Scan for the cell matching the given text and deliver its (X, Y) coordinate at center. 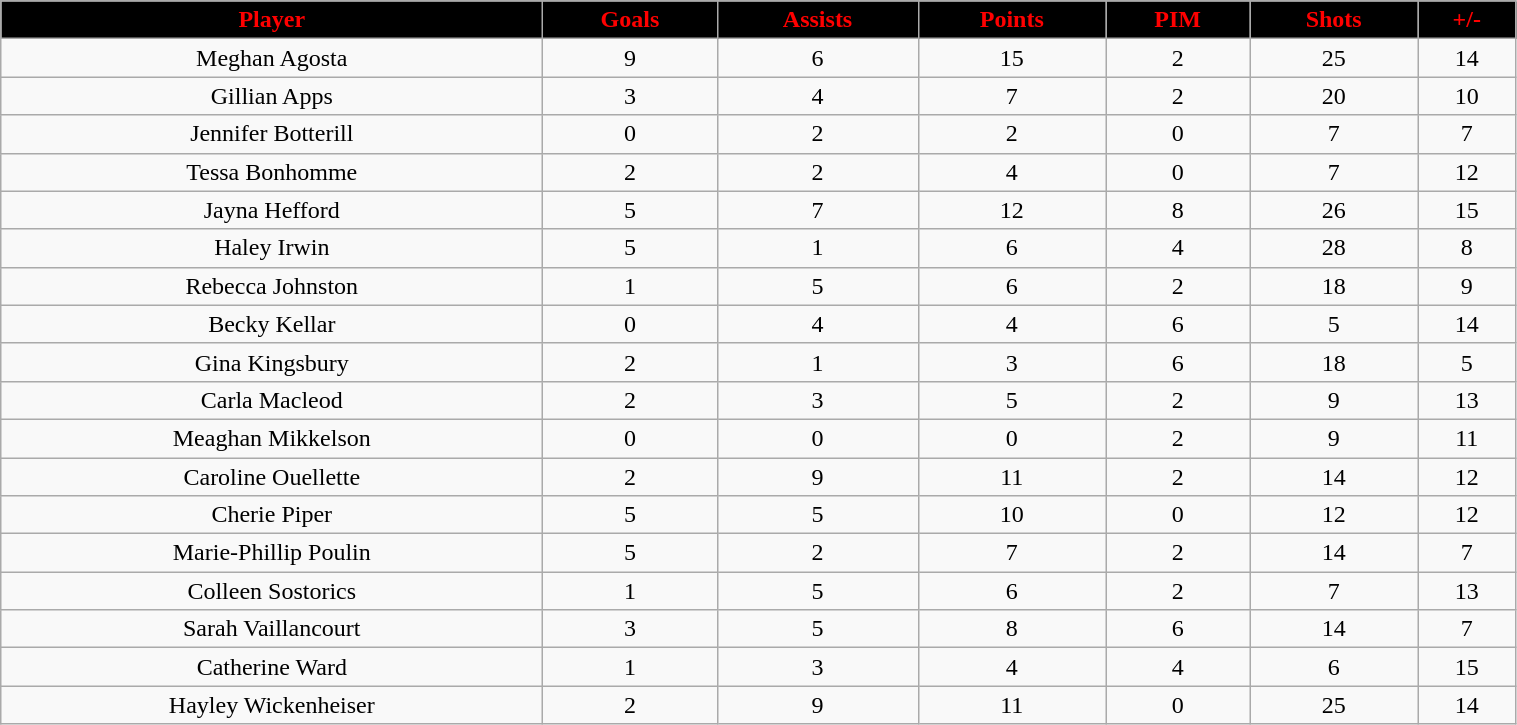
Cherie Piper (272, 515)
Gina Kingsbury (272, 362)
Player (272, 20)
Rebecca Johnston (272, 286)
+/- (1468, 20)
Hayley Wickenheiser (272, 705)
Sarah Vaillancourt (272, 629)
Jennifer Botterill (272, 134)
Marie-Phillip Poulin (272, 553)
Catherine Ward (272, 667)
20 (1334, 96)
Colleen Sostorics (272, 591)
PIM (1178, 20)
Caroline Ouellette (272, 477)
Becky Kellar (272, 324)
Gillian Apps (272, 96)
Jayna Hefford (272, 210)
26 (1334, 210)
Meghan Agosta (272, 58)
Points (1012, 20)
Goals (630, 20)
Shots (1334, 20)
Assists (818, 20)
Meaghan Mikkelson (272, 438)
28 (1334, 248)
Tessa Bonhomme (272, 172)
Haley Irwin (272, 248)
Carla Macleod (272, 400)
